Output the (x, y) coordinate of the center of the cell containing the given text.  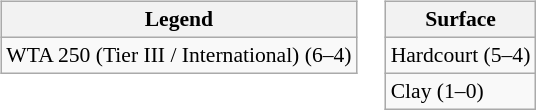
Legend (178, 20)
WTA 250 (Tier III / International) (6–4) (178, 55)
Hardcourt (5–4) (461, 55)
Clay (1–0) (461, 91)
Surface (461, 20)
